From the cell containing the given text, extract its center point as [x, y] coordinate. 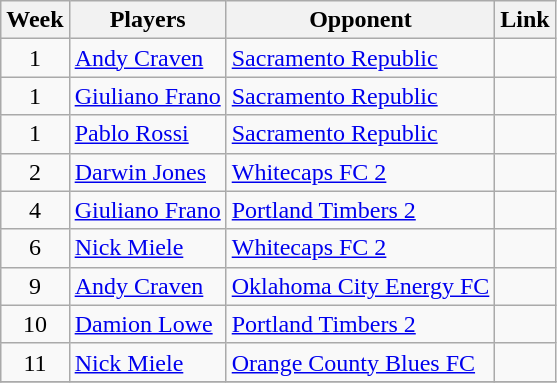
Pablo Rossi [148, 134]
4 [35, 210]
10 [35, 324]
2 [35, 172]
Orange County Blues FC [360, 362]
11 [35, 362]
Link [525, 20]
Darwin Jones [148, 172]
Players [148, 20]
Oklahoma City Energy FC [360, 286]
6 [35, 248]
Damion Lowe [148, 324]
Week [35, 20]
Opponent [360, 20]
9 [35, 286]
